Identify which cell holds the provided text, then report its [x, y] central coordinate. 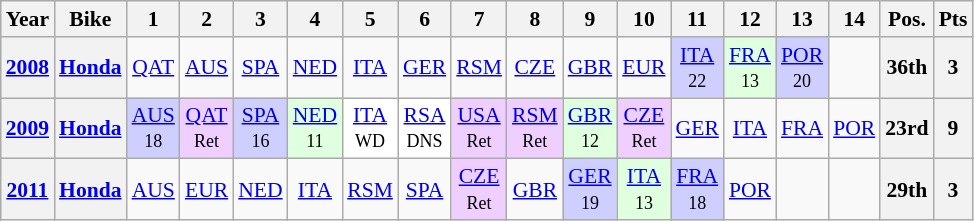
29th [906, 190]
RSMRet [535, 128]
11 [698, 19]
AUS18 [154, 128]
QAT [154, 68]
5 [370, 19]
2009 [28, 128]
CZE [535, 68]
4 [315, 19]
2008 [28, 68]
FRA18 [698, 190]
2011 [28, 190]
FRA13 [750, 68]
Bike [90, 19]
RSADNS [424, 128]
12 [750, 19]
USARet [479, 128]
ITA22 [698, 68]
10 [644, 19]
14 [854, 19]
8 [535, 19]
GBR12 [590, 128]
FRA [802, 128]
23rd [906, 128]
ITA13 [644, 190]
Pos. [906, 19]
GER19 [590, 190]
1 [154, 19]
Pts [954, 19]
Year [28, 19]
ITAWD [370, 128]
2 [206, 19]
SPA16 [260, 128]
QATRet [206, 128]
POR20 [802, 68]
36th [906, 68]
13 [802, 19]
6 [424, 19]
NED11 [315, 128]
7 [479, 19]
